Determine the (x, y) coordinate at the center of the cell enclosing the given text.  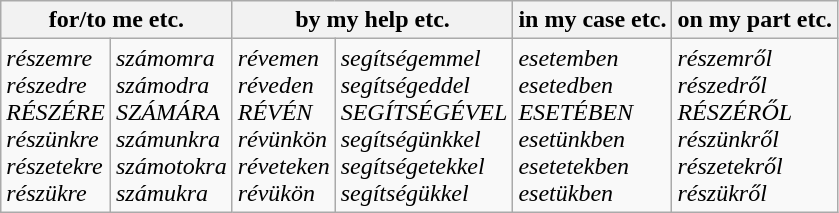
számomraszámodraSZÁMÁRAszámunkraszámotokraszámukra (171, 126)
részemrerészedreRÉSZÉRErészünkrerészetekrerészükre (56, 126)
esetembenesetedbenESETÉBENesetünkbenesetetekbenesetükben (592, 126)
in my case etc. (592, 20)
révemenrévedenRÉVÉNrévünkönrévetekenrévükön (284, 126)
segítségemmelsegítségeddelSEGÍTSÉGÉVELsegítségünkkelsegítségetekkelsegítségükkel (424, 126)
for/to me etc. (116, 20)
részemrőlrészedrőlRÉSZÉRŐLrészünkrőlrészetekrőlrészükről (755, 126)
by my help etc. (372, 20)
on my part etc. (755, 20)
